Find where the given text appears and provide that cell's center as (x, y) coordinate. 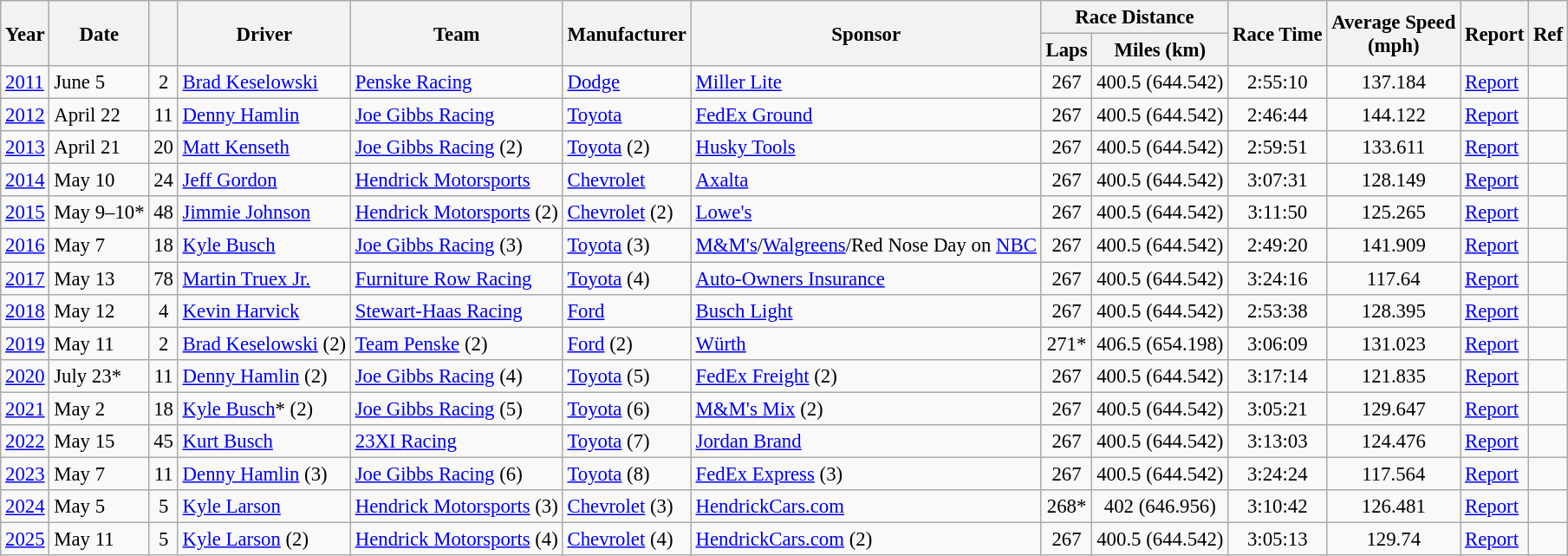
M&M's Mix (2) (866, 409)
M&M's/Walgreens/Red Nose Day on NBC (866, 245)
20 (163, 147)
Stewart-Haas Racing (456, 311)
Matt Kenseth (264, 147)
3:17:14 (1278, 376)
Average Speed(mph) (1394, 33)
3:10:42 (1278, 507)
2:49:20 (1278, 245)
Team (456, 33)
271* (1066, 343)
121.835 (1394, 376)
124.476 (1394, 442)
125.265 (1394, 213)
402 (646.956) (1160, 507)
2012 (25, 115)
2019 (25, 343)
Kurt Busch (264, 442)
Toyota (3) (627, 245)
2014 (25, 180)
133.611 (1394, 147)
2021 (25, 409)
23XI Racing (456, 442)
Hendrick Motorsports (456, 180)
Denny Hamlin (2) (264, 376)
FedEx Ground (866, 115)
Kyle Larson (264, 507)
Martin Truex Jr. (264, 278)
May 10 (99, 180)
2025 (25, 539)
4 (163, 311)
Toyota (8) (627, 474)
128.149 (1394, 180)
Year (25, 33)
Toyota (4) (627, 278)
Laps (1066, 50)
Joe Gibbs Racing (456, 115)
48 (163, 213)
129.74 (1394, 539)
128.395 (1394, 311)
HendrickCars.com (866, 507)
2015 (25, 213)
July 23* (99, 376)
45 (163, 442)
Denny Hamlin (3) (264, 474)
Chevrolet (2) (627, 213)
Kyle Busch (264, 245)
Ford (627, 311)
144.122 (1394, 115)
Kyle Larson (2) (264, 539)
141.909 (1394, 245)
Würth (866, 343)
Toyota (5) (627, 376)
2:59:51 (1278, 147)
Toyota (6) (627, 409)
3:07:31 (1278, 180)
Toyota (2) (627, 147)
3:13:03 (1278, 442)
Husky Tools (866, 147)
Toyota (7) (627, 442)
Penske Racing (456, 82)
Lowe's (866, 213)
2018 (25, 311)
2024 (25, 507)
131.023 (1394, 343)
2:55:10 (1278, 82)
FedEx Express (3) (866, 474)
Furniture Row Racing (456, 278)
Chevrolet (627, 180)
2016 (25, 245)
129.647 (1394, 409)
May 13 (99, 278)
406.5 (654.198) (1160, 343)
Joe Gibbs Racing (3) (456, 245)
Ford (2) (627, 343)
April 22 (99, 115)
Joe Gibbs Racing (4) (456, 376)
3:05:13 (1278, 539)
Dodge (627, 82)
24 (163, 180)
Kyle Busch* (2) (264, 409)
Chevrolet (4) (627, 539)
Brad Keselowski (264, 82)
Hendrick Motorsports (3) (456, 507)
Jimmie Johnson (264, 213)
137.184 (1394, 82)
Chevrolet (3) (627, 507)
268* (1066, 507)
Manufacturer (627, 33)
Miles (km) (1160, 50)
3:24:16 (1278, 278)
Joe Gibbs Racing (2) (456, 147)
Busch Light (866, 311)
Miller Lite (866, 82)
Jordan Brand (866, 442)
Brad Keselowski (2) (264, 343)
Axalta (866, 180)
Sponsor (866, 33)
May 12 (99, 311)
Hendrick Motorsports (2) (456, 213)
2:46:44 (1278, 115)
FedEx Freight (2) (866, 376)
2013 (25, 147)
2017 (25, 278)
3:24:24 (1278, 474)
Kevin Harvick (264, 311)
May 15 (99, 442)
Hendrick Motorsports (4) (456, 539)
Driver (264, 33)
Date (99, 33)
Race Time (1278, 33)
3:06:09 (1278, 343)
Race Distance (1135, 17)
May 5 (99, 507)
2:53:38 (1278, 311)
June 5 (99, 82)
Joe Gibbs Racing (5) (456, 409)
Auto-Owners Insurance (866, 278)
2023 (25, 474)
117.564 (1394, 474)
May 2 (99, 409)
Denny Hamlin (264, 115)
126.481 (1394, 507)
2011 (25, 82)
2022 (25, 442)
Ref (1548, 33)
Team Penske (2) (456, 343)
3:05:21 (1278, 409)
78 (163, 278)
HendrickCars.com (2) (866, 539)
Joe Gibbs Racing (6) (456, 474)
Toyota (627, 115)
3:11:50 (1278, 213)
Jeff Gordon (264, 180)
April 21 (99, 147)
May 9–10* (99, 213)
2020 (25, 376)
117.64 (1394, 278)
